Search for the cell housing the specified text and yield its [x, y] center coordinate. 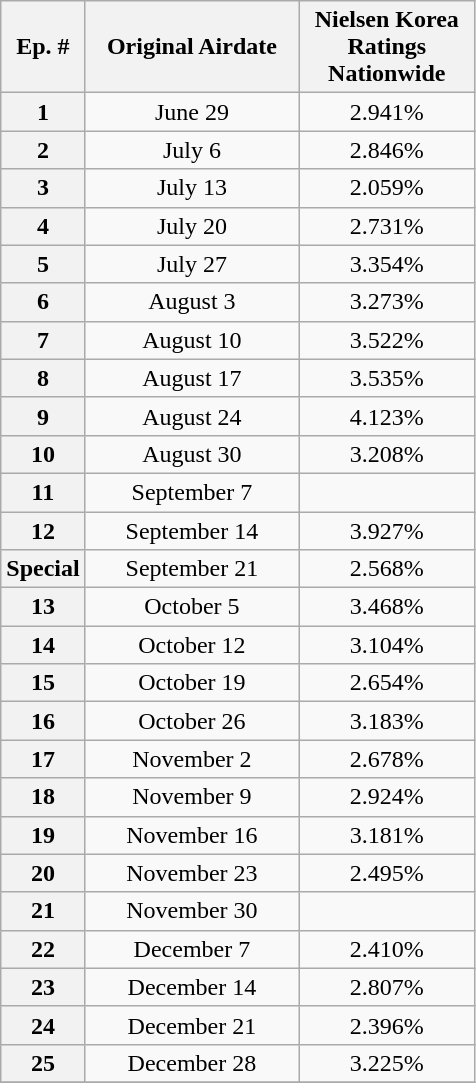
1 [43, 112]
November 16 [192, 835]
2.941% [387, 112]
October 26 [192, 721]
2.924% [387, 797]
2 [43, 150]
16 [43, 721]
2.059% [387, 188]
October 19 [192, 683]
24 [43, 1025]
22 [43, 949]
10 [43, 454]
2.396% [387, 1025]
July 6 [192, 150]
2.846% [387, 150]
Special [43, 569]
3.273% [387, 302]
9 [43, 416]
2.495% [387, 873]
3.104% [387, 645]
3.183% [387, 721]
July 20 [192, 226]
November 2 [192, 759]
4.123% [387, 416]
2.807% [387, 987]
3.208% [387, 454]
July 27 [192, 264]
6 [43, 302]
October 12 [192, 645]
12 [43, 531]
18 [43, 797]
3.468% [387, 607]
November 9 [192, 797]
September 14 [192, 531]
2.654% [387, 683]
October 5 [192, 607]
11 [43, 492]
14 [43, 645]
21 [43, 911]
3.181% [387, 835]
3 [43, 188]
2.410% [387, 949]
November 30 [192, 911]
August 3 [192, 302]
3.927% [387, 531]
Original Airdate [192, 47]
2.731% [387, 226]
June 29 [192, 112]
5 [43, 264]
December 14 [192, 987]
17 [43, 759]
3.225% [387, 1063]
November 23 [192, 873]
Ep. # [43, 47]
15 [43, 683]
2.568% [387, 569]
July 13 [192, 188]
20 [43, 873]
August 24 [192, 416]
August 17 [192, 378]
3.535% [387, 378]
Nielsen Korea Ratings Nationwide [387, 47]
September 7 [192, 492]
4 [43, 226]
December 28 [192, 1063]
December 7 [192, 949]
3.522% [387, 340]
25 [43, 1063]
August 30 [192, 454]
8 [43, 378]
3.354% [387, 264]
23 [43, 987]
7 [43, 340]
September 21 [192, 569]
2.678% [387, 759]
19 [43, 835]
December 21 [192, 1025]
13 [43, 607]
August 10 [192, 340]
